Provide the (x, y) coordinate of the cell's center where the given text is located.  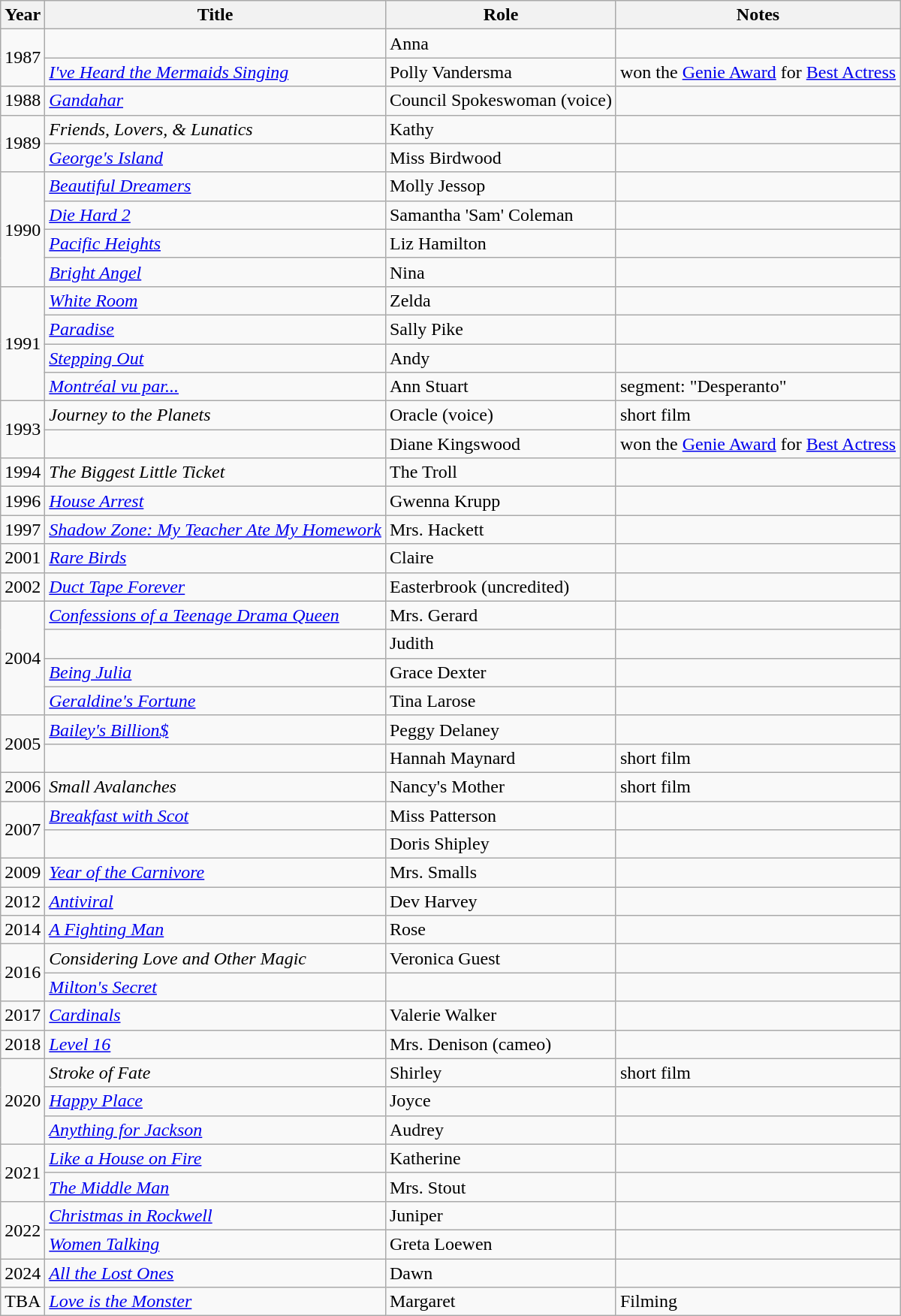
Small Avalanches (215, 786)
Role (500, 15)
2022 (23, 1230)
House Arrest (215, 501)
Tina Larose (500, 701)
Being Julia (215, 672)
Juniper (500, 1215)
2020 (23, 1101)
2024 (23, 1273)
Milton's Secret (215, 987)
Friends, Lovers, & Lunatics (215, 129)
Valerie Walker (500, 1016)
Mrs. Stout (500, 1187)
Duct Tape Forever (215, 587)
2017 (23, 1016)
TBA (23, 1302)
Journey to the Planets (215, 415)
The Biggest Little Ticket (215, 472)
Ann Stuart (500, 387)
Peggy Delaney (500, 729)
Anna (500, 44)
2021 (23, 1173)
Mrs. Hackett (500, 530)
Liz Hamilton (500, 243)
Dawn (500, 1273)
Happy Place (215, 1101)
Beautiful Dreamers (215, 186)
Molly Jessop (500, 186)
1991 (23, 343)
A Fighting Man (215, 930)
Filming (758, 1302)
Considering Love and Other Magic (215, 958)
Level 16 (215, 1044)
Confessions of a Teenage Drama Queen (215, 615)
Polly Vandersma (500, 72)
Katherine (500, 1158)
2016 (23, 973)
Margaret (500, 1302)
Pacific Heights (215, 243)
Paradise (215, 329)
Mrs. Denison (cameo) (500, 1044)
Cardinals (215, 1016)
Title (215, 15)
Gwenna Krupp (500, 501)
Miss Patterson (500, 815)
1996 (23, 501)
Montréal vu par... (215, 387)
2004 (23, 658)
I've Heard the Mermaids Singing (215, 72)
Rose (500, 930)
1989 (23, 143)
Rare Birds (215, 558)
1987 (23, 58)
Dev Harvey (500, 901)
Judith (500, 644)
Bailey's Billion$ (215, 729)
1988 (23, 101)
The Middle Man (215, 1187)
Zelda (500, 300)
Andy (500, 358)
Nancy's Mother (500, 786)
The Troll (500, 472)
Stroke of Fate (215, 1073)
Doris Shipley (500, 844)
Miss Birdwood (500, 158)
Geraldine's Fortune (215, 701)
2009 (23, 873)
Greta Loewen (500, 1244)
Stepping Out (215, 358)
Nina (500, 272)
Love is the Monster (215, 1302)
Mrs. Gerard (500, 615)
Council Spokeswoman (voice) (500, 101)
segment: "Desperanto" (758, 387)
White Room (215, 300)
Shadow Zone: My Teacher Ate My Homework (215, 530)
Shirley (500, 1073)
2001 (23, 558)
Notes (758, 15)
Hannah Maynard (500, 758)
Audrey (500, 1130)
1997 (23, 530)
George's Island (215, 158)
Kathy (500, 129)
1990 (23, 229)
Bright Angel (215, 272)
2005 (23, 744)
Mrs. Smalls (500, 873)
2012 (23, 901)
Like a House on Fire (215, 1158)
2014 (23, 930)
Year of the Carnivore (215, 873)
Christmas in Rockwell (215, 1215)
Antiviral (215, 901)
Joyce (500, 1101)
Oracle (voice) (500, 415)
2006 (23, 786)
1993 (23, 430)
Veronica Guest (500, 958)
All the Lost Ones (215, 1273)
1994 (23, 472)
Women Talking (215, 1244)
Year (23, 15)
Diane Kingswood (500, 444)
2002 (23, 587)
Claire (500, 558)
Breakfast with Scot (215, 815)
Anything for Jackson (215, 1130)
Easterbrook (uncredited) (500, 587)
Die Hard 2 (215, 215)
Samantha 'Sam' Coleman (500, 215)
Sally Pike (500, 329)
Grace Dexter (500, 672)
Gandahar (215, 101)
2007 (23, 829)
2018 (23, 1044)
